Scan for the cell matching the given text and deliver its [x, y] coordinate at center. 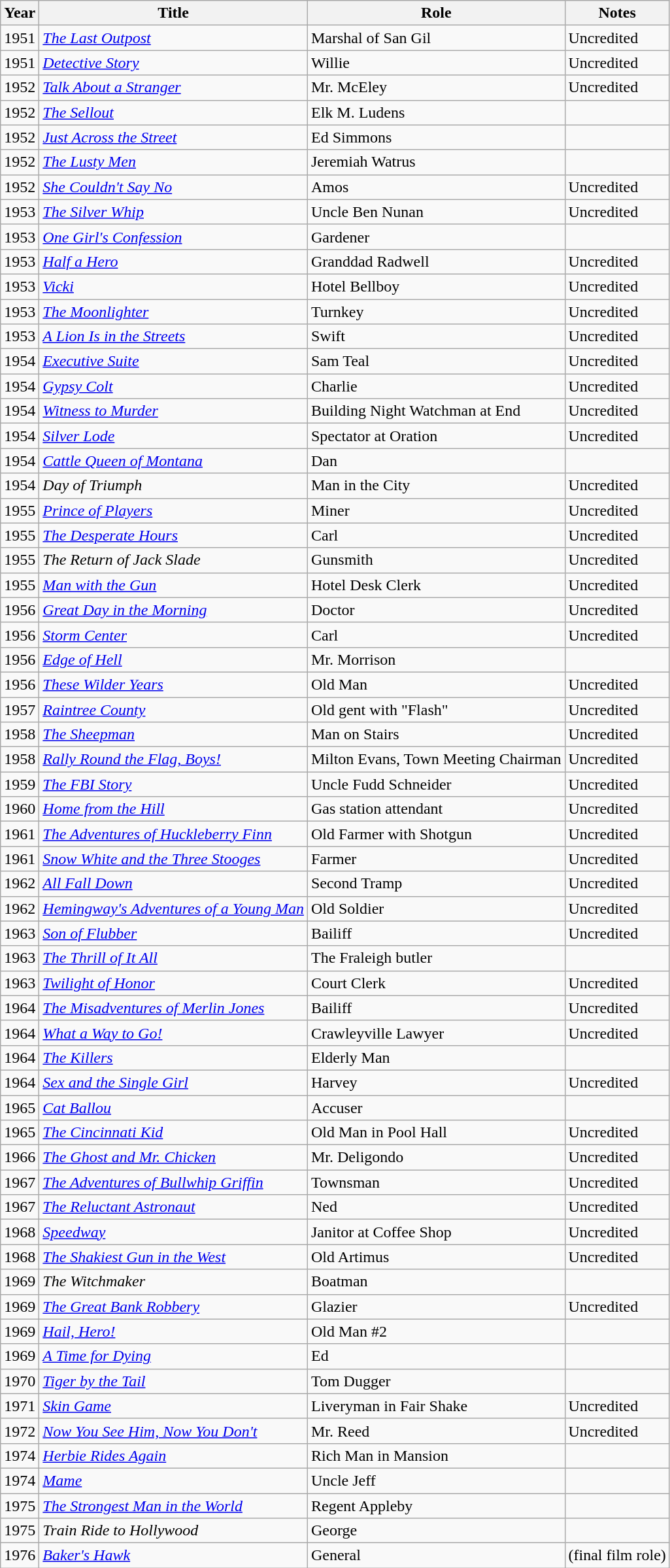
Uncle Jeff [436, 1480]
Spectator at Oration [436, 436]
Executive Suite [174, 361]
The Misadventures of Merlin Jones [174, 1008]
Son of Flubber [174, 933]
Ed [436, 1356]
Uncle Ben Nunan [436, 212]
Train Ride to Hollywood [174, 1531]
The Lusty Men [174, 162]
Swift [436, 337]
The Last Outpost [174, 38]
Tom Dugger [436, 1381]
Old Artimus [436, 1257]
1976 [20, 1556]
Boatman [436, 1282]
Vicki [174, 286]
The Shakiest Gun in the West [174, 1257]
Mame [174, 1480]
Liveryman in Fair Shake [436, 1406]
Cat Ballou [174, 1108]
(final film role) [617, 1556]
Raintree County [174, 709]
Farmer [436, 859]
The Great Bank Robbery [174, 1307]
Great Day in the Morning [174, 610]
All Fall Down [174, 884]
General [436, 1556]
Home from the Hill [174, 809]
Tiger by the Tail [174, 1381]
The Reluctant Astronaut [174, 1207]
1971 [20, 1406]
Mr. Reed [436, 1431]
Speedway [174, 1232]
Mr. Deligondo [436, 1158]
One Girl's Confession [174, 237]
Man in the City [436, 486]
Ned [436, 1207]
1972 [20, 1431]
Miner [436, 510]
The Desperate Hours [174, 535]
The FBI Story [174, 784]
Court Clerk [436, 983]
Old Man #2 [436, 1331]
Willie [436, 63]
Mr. Morrison [436, 659]
Silver Lode [174, 436]
The Return of Jack Slade [174, 560]
Doctor [436, 610]
A Time for Dying [174, 1356]
Gardener [436, 237]
Sex and the Single Girl [174, 1082]
1959 [20, 784]
The Moonlighter [174, 312]
The Killers [174, 1058]
Ed Simmons [436, 137]
The Witchmaker [174, 1282]
These Wilder Years [174, 684]
The Thrill of It All [174, 958]
Gas station attendant [436, 809]
Half a Hero [174, 261]
The Ghost and Mr. Chicken [174, 1158]
Marshal of San Gil [436, 38]
Title [174, 13]
Man on Stairs [436, 735]
Hail, Hero! [174, 1331]
1960 [20, 809]
Old Farmer with Shotgun [436, 834]
Granddad Radwell [436, 261]
Regent Appleby [436, 1505]
1957 [20, 709]
Townsman [436, 1182]
Role [436, 13]
Day of Triumph [174, 486]
The Adventures of Bullwhip Griffin [174, 1182]
Second Tramp [436, 884]
Jeremiah Watrus [436, 162]
Gypsy Colt [174, 386]
The Cincinnati Kid [174, 1133]
The Sheepman [174, 735]
1970 [20, 1381]
Accuser [436, 1108]
Mr. McEley [436, 88]
Amos [436, 187]
Gunsmith [436, 560]
Charlie [436, 386]
Rich Man in Mansion [436, 1456]
Year [20, 13]
Snow White and the Three Stooges [174, 859]
Uncle Fudd Schneider [436, 784]
Old gent with "Flash" [436, 709]
Herbie Rides Again [174, 1456]
Turnkey [436, 312]
She Couldn't Say No [174, 187]
Hotel Desk Clerk [436, 585]
Now You See Him, Now You Don't [174, 1431]
Witness to Murder [174, 411]
Skin Game [174, 1406]
Sam Teal [436, 361]
The Fraleigh butler [436, 958]
Baker's Hawk [174, 1556]
Talk About a Stranger [174, 88]
Rally Round the Flag, Boys! [174, 759]
What a Way to Go! [174, 1033]
Old Man in Pool Hall [436, 1133]
The Silver Whip [174, 212]
George [436, 1531]
Just Across the Street [174, 137]
Hotel Bellboy [436, 286]
Edge of Hell [174, 659]
1966 [20, 1158]
Notes [617, 13]
Glazier [436, 1307]
Building Night Watchman at End [436, 411]
The Sellout [174, 112]
Prince of Players [174, 510]
Crawleyville Lawyer [436, 1033]
Cattle Queen of Montana [174, 461]
Twilight of Honor [174, 983]
Harvey [436, 1082]
Hemingway's Adventures of a Young Man [174, 909]
Janitor at Coffee Shop [436, 1232]
Elderly Man [436, 1058]
Storm Center [174, 635]
The Adventures of Huckleberry Finn [174, 834]
Dan [436, 461]
Old Man [436, 684]
Man with the Gun [174, 585]
Elk M. Ludens [436, 112]
The Strongest Man in the World [174, 1505]
Old Soldier [436, 909]
A Lion Is in the Streets [174, 337]
Milton Evans, Town Meeting Chairman [436, 759]
Detective Story [174, 63]
